Output the (X, Y) coordinate of the center of the cell containing the given text.  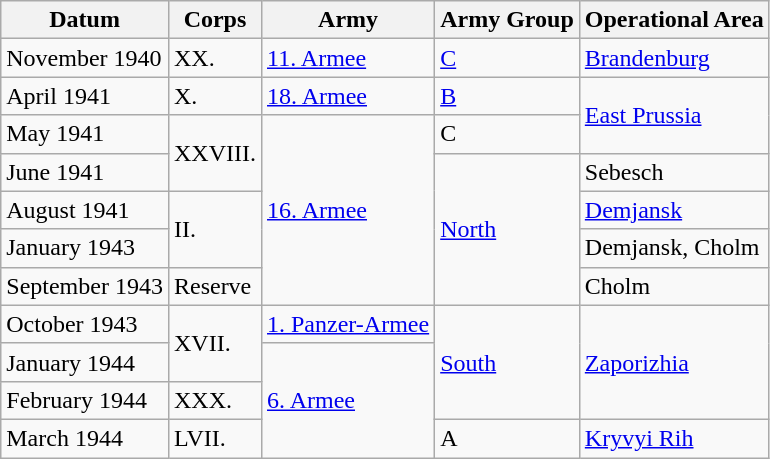
Cholm (674, 286)
May 1941 (85, 134)
Demjansk, Cholm (674, 248)
Datum (85, 20)
Reserve (214, 286)
B (508, 96)
Operational Area (674, 20)
August 1941 (85, 210)
A (508, 438)
II. (214, 229)
XXVIII. (214, 153)
XVII. (214, 343)
16. Armee (348, 210)
11. Armee (348, 58)
January 1943 (85, 248)
February 1944 (85, 400)
January 1944 (85, 362)
Corps (214, 20)
East Prussia (674, 115)
X. (214, 96)
November 1940 (85, 58)
Brandenburg (674, 58)
LVII. (214, 438)
Zaporizhia (674, 362)
March 1944 (85, 438)
North (508, 229)
Demjansk (674, 210)
Sebesch (674, 172)
1. Panzer-Armee (348, 324)
June 1941 (85, 172)
Army Group (508, 20)
South (508, 362)
6. Armee (348, 400)
Army (348, 20)
XX. (214, 58)
18. Armee (348, 96)
April 1941 (85, 96)
Kryvyi Rih (674, 438)
October 1943 (85, 324)
September 1943 (85, 286)
XXX. (214, 400)
